Detect which cell encompasses the target text, then output its [X, Y] center coordinate. 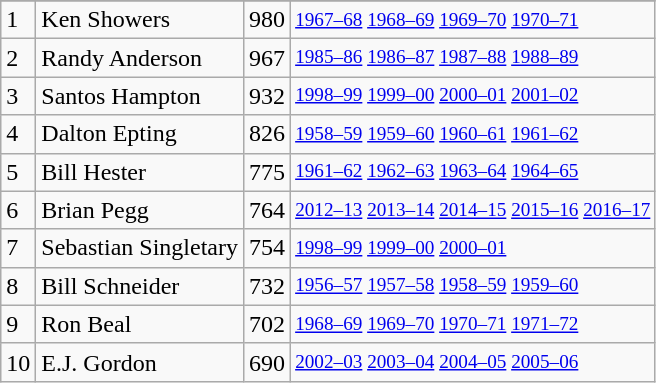
1968–69 1969–70 1970–71 1971–72 [473, 324]
980 [268, 20]
2002–03 2003–04 2004–05 2005–06 [473, 362]
732 [268, 286]
4 [18, 134]
1956–57 1957–58 1958–59 1959–60 [473, 286]
1998–99 1999–00 2000–01 [473, 248]
Sebastian Singletary [140, 248]
Bill Hester [140, 172]
7 [18, 248]
1 [18, 20]
Dalton Epting [140, 134]
5 [18, 172]
702 [268, 324]
Ron Beal [140, 324]
E.J. Gordon [140, 362]
Brian Pegg [140, 210]
967 [268, 58]
Santos Hampton [140, 96]
Bill Schneider [140, 286]
764 [268, 210]
Ken Showers [140, 20]
3 [18, 96]
690 [268, 362]
10 [18, 362]
932 [268, 96]
1958–59 1959–60 1960–61 1961–62 [473, 134]
2012–13 2013–14 2014–15 2015–16 2016–17 [473, 210]
1967–68 1968–69 1969–70 1970–71 [473, 20]
1985–86 1986–87 1987–88 1988–89 [473, 58]
Randy Anderson [140, 58]
9 [18, 324]
2 [18, 58]
826 [268, 134]
1961–62 1962–63 1963–64 1964–65 [473, 172]
6 [18, 210]
8 [18, 286]
1998–99 1999–00 2000–01 2001–02 [473, 96]
754 [268, 248]
775 [268, 172]
